Return [x, y] of the center of cell containing provided text 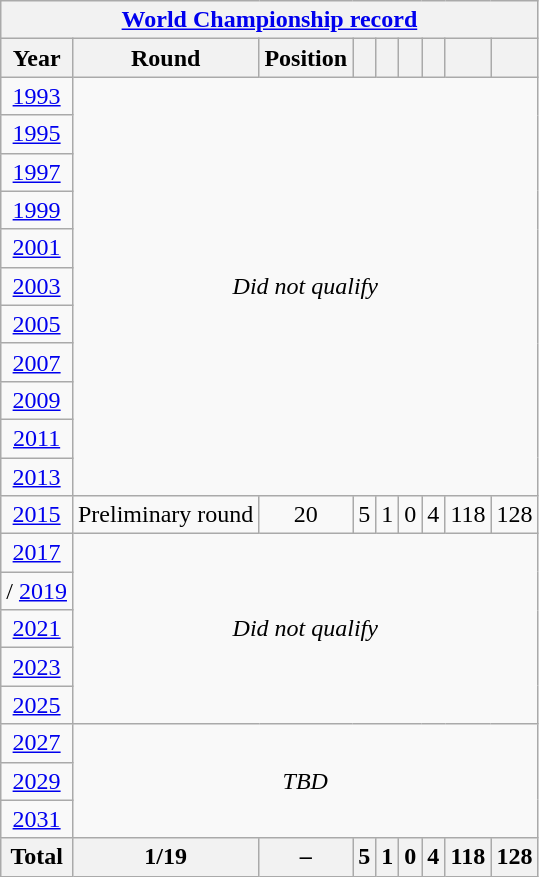
2003 [37, 286]
1/19 [165, 857]
2005 [37, 324]
2021 [37, 629]
20 [306, 515]
1999 [37, 210]
TBD [305, 781]
2013 [37, 477]
– [306, 857]
Total [37, 857]
/ 2019 [37, 591]
2007 [37, 362]
2025 [37, 705]
2017 [37, 553]
Preliminary round [165, 515]
Year [37, 58]
Position [306, 58]
2027 [37, 743]
2029 [37, 781]
1995 [37, 134]
2023 [37, 667]
1997 [37, 172]
Round [165, 58]
1993 [37, 96]
2009 [37, 400]
2031 [37, 819]
2011 [37, 438]
2015 [37, 515]
2001 [37, 248]
World Championship record [270, 20]
